Search for the cell housing the specified text and yield its [x, y] center coordinate. 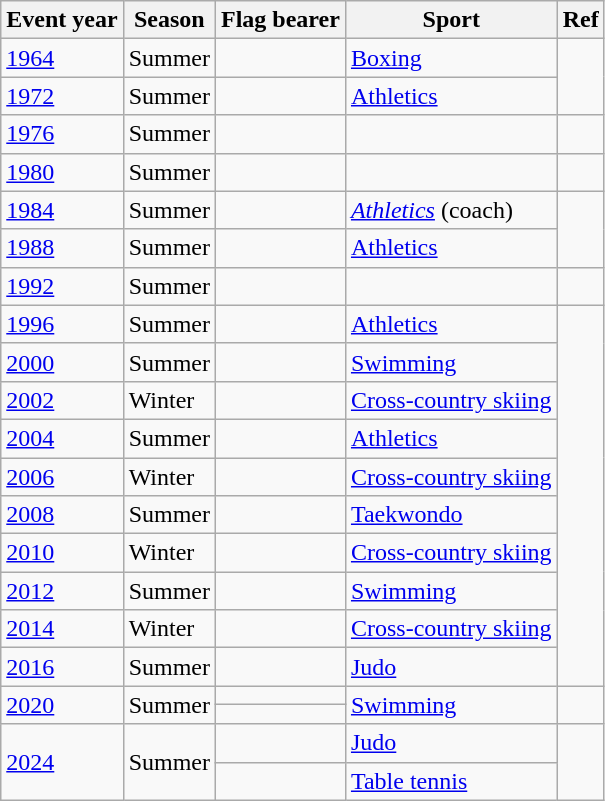
Taekwondo [451, 515]
2014 [62, 629]
1988 [62, 248]
1984 [62, 210]
2000 [62, 362]
1976 [62, 134]
Ref [580, 20]
Athletics (coach) [451, 210]
2016 [62, 667]
Season [169, 20]
Sport [451, 20]
1964 [62, 58]
2004 [62, 438]
Table tennis [451, 781]
2008 [62, 515]
2020 [62, 705]
1992 [62, 286]
1996 [62, 324]
2010 [62, 553]
1972 [62, 96]
2024 [62, 762]
2006 [62, 477]
Flag bearer [281, 20]
2012 [62, 591]
2002 [62, 400]
Boxing [451, 58]
1980 [62, 172]
Event year [62, 20]
